Find where the given text appears and provide that cell's center as [x, y] coordinate. 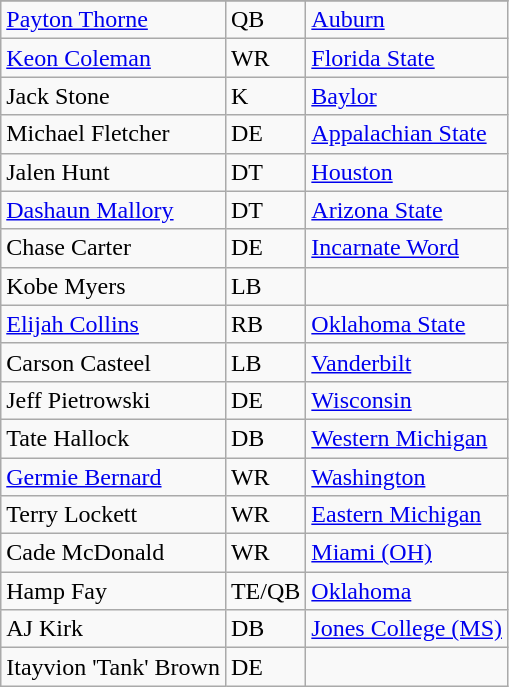
Carson Casteel [114, 362]
Jack Stone [114, 96]
Auburn [407, 20]
Kobe Myers [114, 286]
Michael Fletcher [114, 134]
Houston [407, 172]
Tate Hallock [114, 438]
Wisconsin [407, 400]
Germie Bernard [114, 477]
K [265, 96]
Arizona State [407, 210]
Oklahoma [407, 591]
Washington [407, 477]
Dashaun Mallory [114, 210]
Vanderbilt [407, 362]
Eastern Michigan [407, 515]
Keon Coleman [114, 58]
Terry Lockett [114, 515]
Itayvion 'Tank' Brown [114, 667]
Chase Carter [114, 248]
Appalachian State [407, 134]
AJ Kirk [114, 629]
Hamp Fay [114, 591]
Western Michigan [407, 438]
Jalen Hunt [114, 172]
Florida State [407, 58]
QB [265, 20]
TE/QB [265, 591]
Jeff Pietrowski [114, 400]
Baylor [407, 96]
Payton Thorne [114, 20]
RB [265, 324]
Miami (OH) [407, 553]
Cade McDonald [114, 553]
Oklahoma State [407, 324]
Elijah Collins [114, 324]
Jones College (MS) [407, 629]
Incarnate Word [407, 248]
